From the cell containing the given text, extract its center point as [x, y] coordinate. 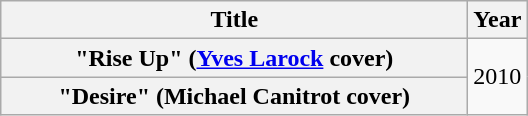
"Rise Up" (Yves Larock cover) [234, 58]
2010 [498, 77]
Title [234, 20]
"Desire" (Michael Canitrot cover) [234, 96]
Year [498, 20]
